For the text-containing cell, return its midpoint in [X, Y] coordinate format. 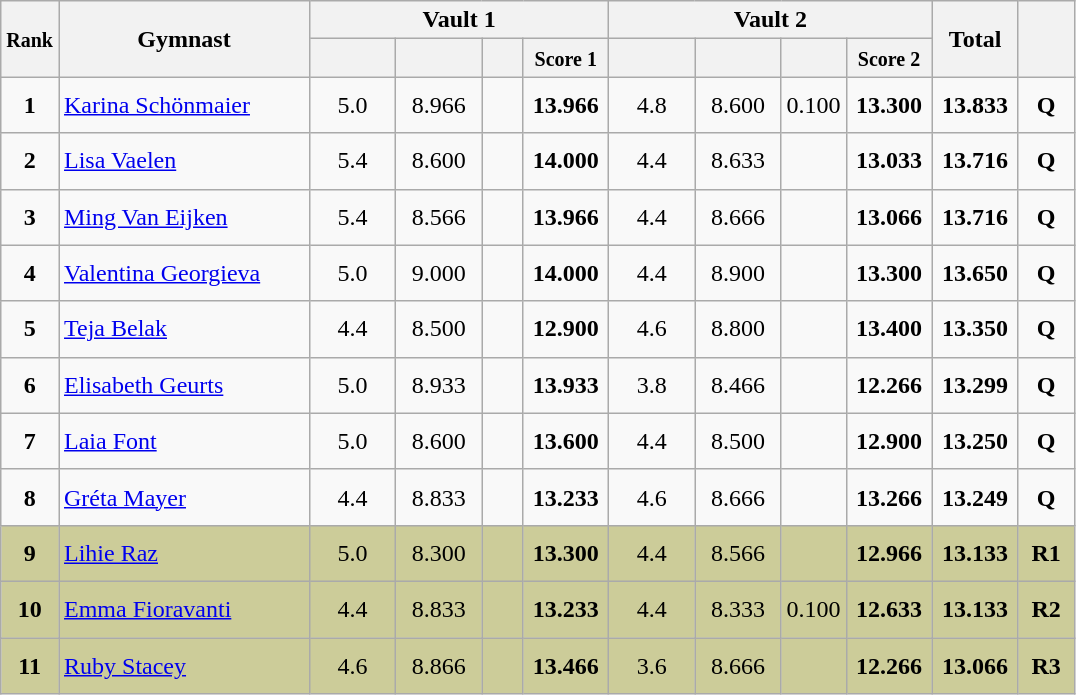
3 [30, 217]
8.300 [439, 553]
8.866 [439, 666]
7 [30, 441]
Total [975, 39]
Lisa Vaelen [184, 161]
Rank [30, 39]
5 [30, 329]
4 [30, 273]
12.633 [889, 609]
8 [30, 497]
R2 [1046, 609]
13.250 [975, 441]
1 [30, 105]
13.266 [889, 497]
8.900 [738, 273]
Score 2 [889, 58]
R3 [1046, 666]
8.933 [439, 385]
3.6 [652, 666]
R1 [1046, 553]
10 [30, 609]
8.633 [738, 161]
13.249 [975, 497]
Score 1 [566, 58]
Laia Font [184, 441]
13.400 [889, 329]
Karina Schönmaier [184, 105]
13.833 [975, 105]
Lihie Raz [184, 553]
Vault 1 [460, 20]
4.8 [652, 105]
8.966 [439, 105]
13.033 [889, 161]
Ruby Stacey [184, 666]
3.8 [652, 385]
13.350 [975, 329]
13.299 [975, 385]
13.933 [566, 385]
Elisabeth Geurts [184, 385]
13.600 [566, 441]
Teja Belak [184, 329]
Ming Van Eijken [184, 217]
8.466 [738, 385]
Gréta Mayer [184, 497]
2 [30, 161]
12.966 [889, 553]
11 [30, 666]
9 [30, 553]
9.000 [439, 273]
13.650 [975, 273]
13.466 [566, 666]
Valentina Georgieva [184, 273]
Vault 2 [770, 20]
8.333 [738, 609]
Gymnast [184, 39]
8.800 [738, 329]
6 [30, 385]
Emma Fioravanti [184, 609]
